From the cell containing the given text, extract its center point as (x, y) coordinate. 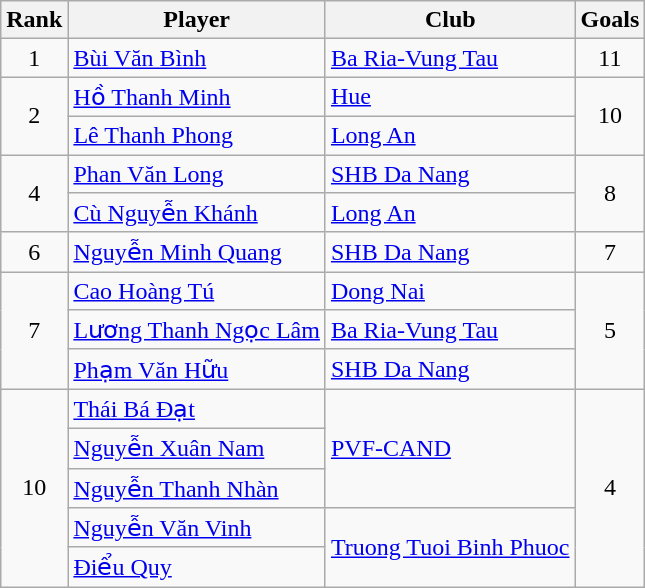
Dong Nai (450, 291)
Hue (450, 97)
Cù Nguyễn Khánh (197, 213)
Lương Thanh Ngọc Lâm (197, 330)
Điểu Quy (197, 567)
11 (610, 58)
Cao Hoàng Tú (197, 291)
2 (34, 116)
Truong Tuoi Binh Phuoc (450, 548)
Goals (610, 20)
Player (197, 20)
Rank (34, 20)
5 (610, 330)
Nguyễn Xuân Nam (197, 448)
1 (34, 58)
Lê Thanh Phong (197, 135)
Hồ Thanh Minh (197, 97)
PVF-CAND (450, 448)
Thái Bá Đạt (197, 409)
Phan Văn Long (197, 173)
8 (610, 193)
Nguyễn Thanh Nhàn (197, 488)
Nguyễn Văn Vinh (197, 528)
Phạm Văn Hữu (197, 369)
Bùi Văn Bình (197, 58)
6 (34, 252)
Club (450, 20)
Nguyễn Minh Quang (197, 252)
